Scan for the cell matching the given text and deliver its [x, y] coordinate at center. 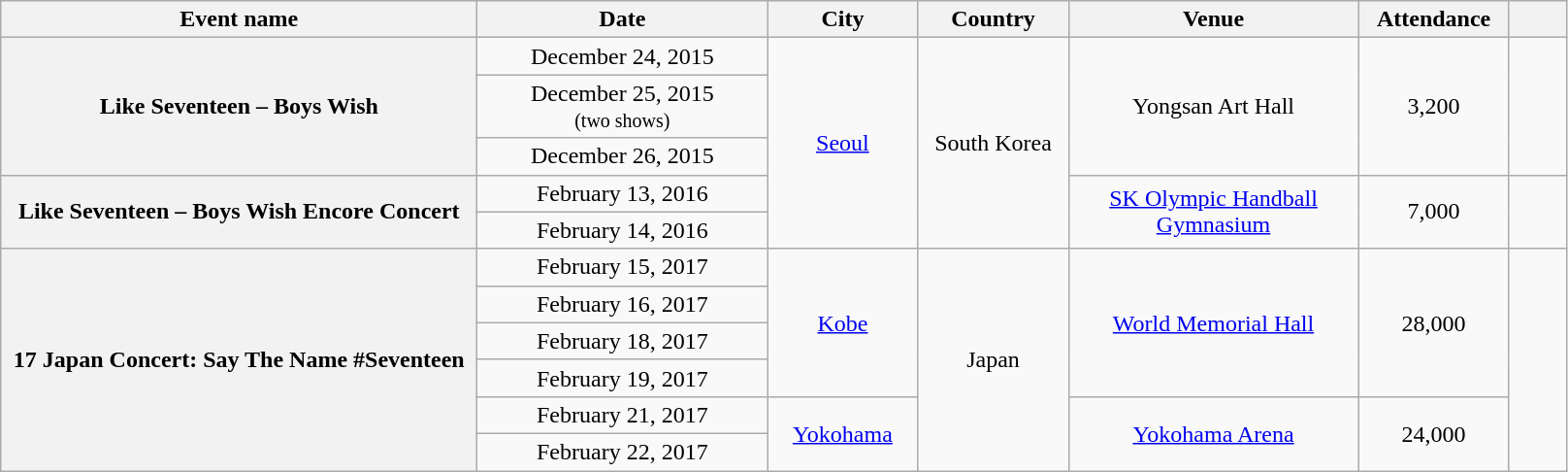
Japan [994, 359]
December 25, 2015 (two shows) [623, 107]
February 21, 2017 [623, 415]
3,200 [1434, 107]
World Memorial Hall [1213, 322]
December 24, 2015 [623, 56]
28,000 [1434, 322]
City [842, 19]
SK Olympic Handball Gymnasium [1213, 212]
Kobe [842, 322]
South Korea [994, 144]
7,000 [1434, 212]
February 18, 2017 [623, 341]
Yongsan Art Hall [1213, 107]
Yokohama Arena [1213, 433]
February 13, 2016 [623, 193]
February 16, 2017 [623, 304]
Like Seventeen – Boys Wish [239, 107]
Date [623, 19]
Yokohama [842, 433]
February 19, 2017 [623, 378]
24,000 [1434, 433]
17 Japan Concert: Say The Name #Seventeen [239, 359]
February 22, 2017 [623, 452]
Country [994, 19]
Event name [239, 19]
Seoul [842, 144]
Venue [1213, 19]
Attendance [1434, 19]
Like Seventeen – Boys Wish Encore Concert [239, 212]
December 26, 2015 [623, 156]
February 15, 2017 [623, 267]
February 14, 2016 [623, 230]
